Extract the [x, y] coordinate from the center of the cell holding the provided text.  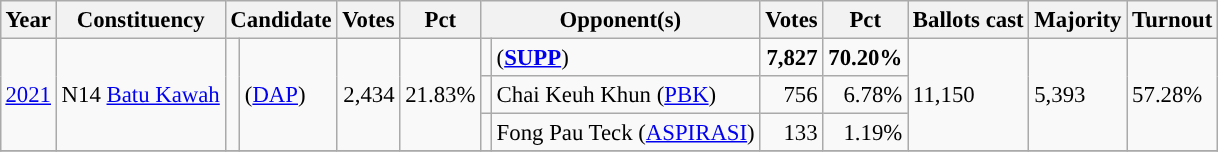
(DAP) [288, 94]
1.19% [866, 133]
Ballots cast [968, 20]
N14 Batu Kawah [140, 94]
Chai Keuh Khun (PBK) [626, 95]
Constituency [140, 20]
2,434 [368, 94]
756 [792, 95]
70.20% [866, 57]
21.83% [440, 94]
2021 [28, 94]
Turnout [1172, 20]
133 [792, 133]
Fong Pau Teck (ASPIRASI) [626, 133]
Candidate [281, 20]
7,827 [792, 57]
11,150 [968, 94]
5,393 [1078, 94]
Opponent(s) [620, 20]
57.28% [1172, 94]
Year [28, 20]
Majority [1078, 20]
6.78% [866, 95]
(SUPP) [626, 57]
